Extract the [X, Y] coordinate from the center of the cell holding the provided text.  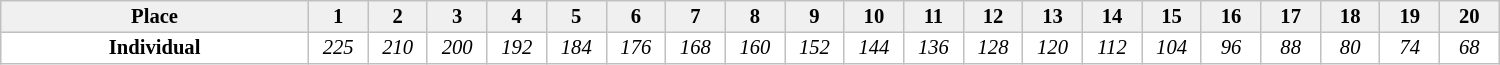
10 [874, 16]
9 [815, 16]
5 [576, 16]
12 [993, 16]
200 [457, 48]
Place [155, 16]
160 [755, 48]
96 [1231, 48]
74 [1410, 48]
128 [993, 48]
144 [874, 48]
13 [1053, 16]
192 [517, 48]
7 [696, 16]
152 [815, 48]
112 [1112, 48]
8 [755, 16]
20 [1469, 16]
120 [1053, 48]
104 [1172, 48]
4 [517, 16]
1 [338, 16]
6 [636, 16]
17 [1291, 16]
3 [457, 16]
136 [934, 48]
68 [1469, 48]
18 [1350, 16]
2 [398, 16]
168 [696, 48]
19 [1410, 16]
80 [1350, 48]
15 [1172, 16]
16 [1231, 16]
184 [576, 48]
Individual [155, 48]
176 [636, 48]
11 [934, 16]
210 [398, 48]
225 [338, 48]
88 [1291, 48]
14 [1112, 16]
